Detect which cell encompasses the target text, then output its (x, y) center coordinate. 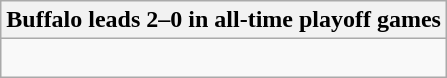
Buffalo leads 2–0 in all-time playoff games (224, 20)
